Detect which cell encompasses the target text, then output its (X, Y) center coordinate. 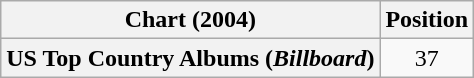
37 (427, 58)
US Top Country Albums (Billboard) (190, 58)
Position (427, 20)
Chart (2004) (190, 20)
